From the cell containing the given text, extract its center point as [x, y] coordinate. 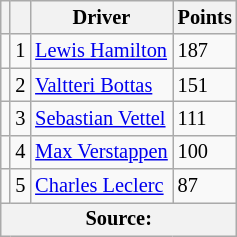
111 [205, 118]
3 [20, 118]
4 [20, 152]
Source: [119, 219]
Driver [101, 17]
Charles Leclerc [101, 186]
Lewis Hamilton [101, 51]
87 [205, 186]
100 [205, 152]
2 [20, 85]
5 [20, 186]
1 [20, 51]
Sebastian Vettel [101, 118]
Max Verstappen [101, 152]
187 [205, 51]
Points [205, 17]
151 [205, 85]
Valtteri Bottas [101, 85]
